Locate the cell with the specified text and output its [x, y] center coordinate. 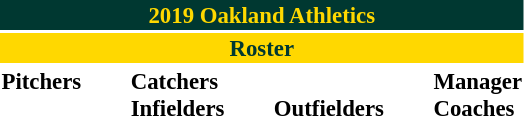
2019 Oakland Athletics [262, 15]
Roster [262, 48]
